Capture the cell that displays the provided text and extract its (X, Y) central coordinate. 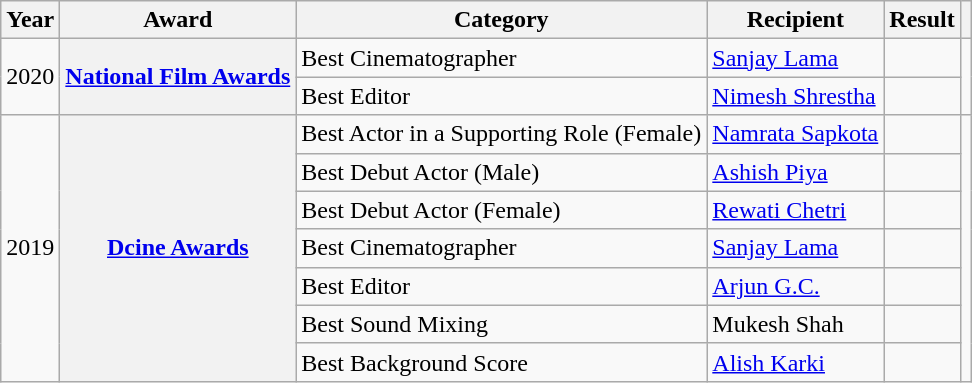
Mukesh Shah (796, 324)
Best Sound Mixing (502, 324)
Namrata Sapkota (796, 134)
2019 (30, 248)
Recipient (796, 20)
Best Actor in a Supporting Role (Female) (502, 134)
2020 (30, 77)
Best Debut Actor (Male) (502, 172)
Best Background Score (502, 362)
Nimesh Shrestha (796, 96)
Award (178, 20)
Alish Karki (796, 362)
Dcine Awards (178, 248)
Result (922, 20)
National Film Awards (178, 77)
Category (502, 20)
Best Debut Actor (Female) (502, 210)
Year (30, 20)
Arjun G.C. (796, 286)
Ashish Piya (796, 172)
Rewati Chetri (796, 210)
